Pinpoint the cell where the given text exists, returning its [x, y] midpoint coordinate. 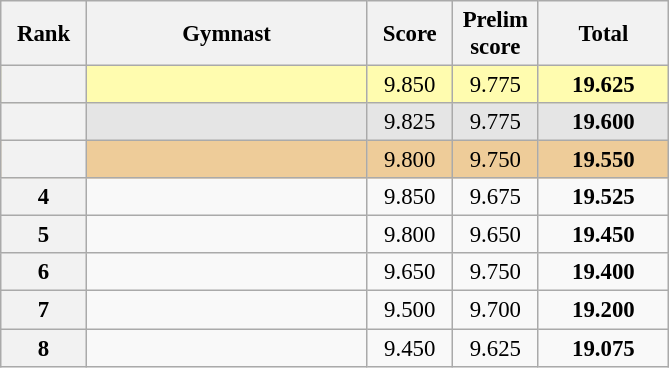
19.075 [604, 348]
Prelim score [496, 34]
19.550 [604, 160]
9.675 [496, 197]
Score [410, 34]
Gymnast [226, 34]
9.700 [496, 310]
9.500 [410, 310]
19.625 [604, 85]
Total [604, 34]
19.450 [604, 235]
Rank [44, 34]
9.825 [410, 122]
9.625 [496, 348]
9.450 [410, 348]
19.525 [604, 197]
19.400 [604, 273]
19.600 [604, 122]
5 [44, 235]
6 [44, 273]
7 [44, 310]
4 [44, 197]
8 [44, 348]
19.200 [604, 310]
